Provide the (X, Y) coordinate of the cell's center where the given text is located.  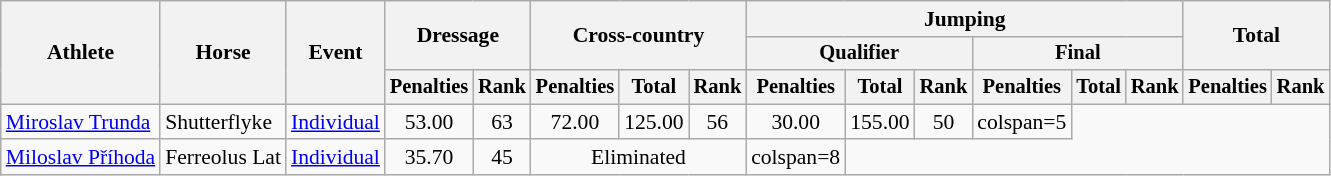
30.00 (796, 122)
72.00 (575, 122)
50 (944, 122)
Event (336, 52)
155.00 (880, 122)
Miloslav Příhoda (80, 158)
Shutterflyke (223, 122)
56 (718, 122)
Cross-country (638, 36)
Eliminated (638, 158)
Final (1078, 54)
63 (502, 122)
colspan=5 (1022, 122)
Jumping (964, 19)
35.70 (429, 158)
125.00 (654, 122)
Athlete (80, 52)
53.00 (429, 122)
45 (502, 158)
Miroslav Trunda (80, 122)
Horse (223, 52)
Dressage (458, 36)
Qualifier (859, 54)
Ferreolus Lat (223, 158)
colspan=8 (796, 158)
